Extract the (x, y) coordinate from the center of the cell holding the provided text.  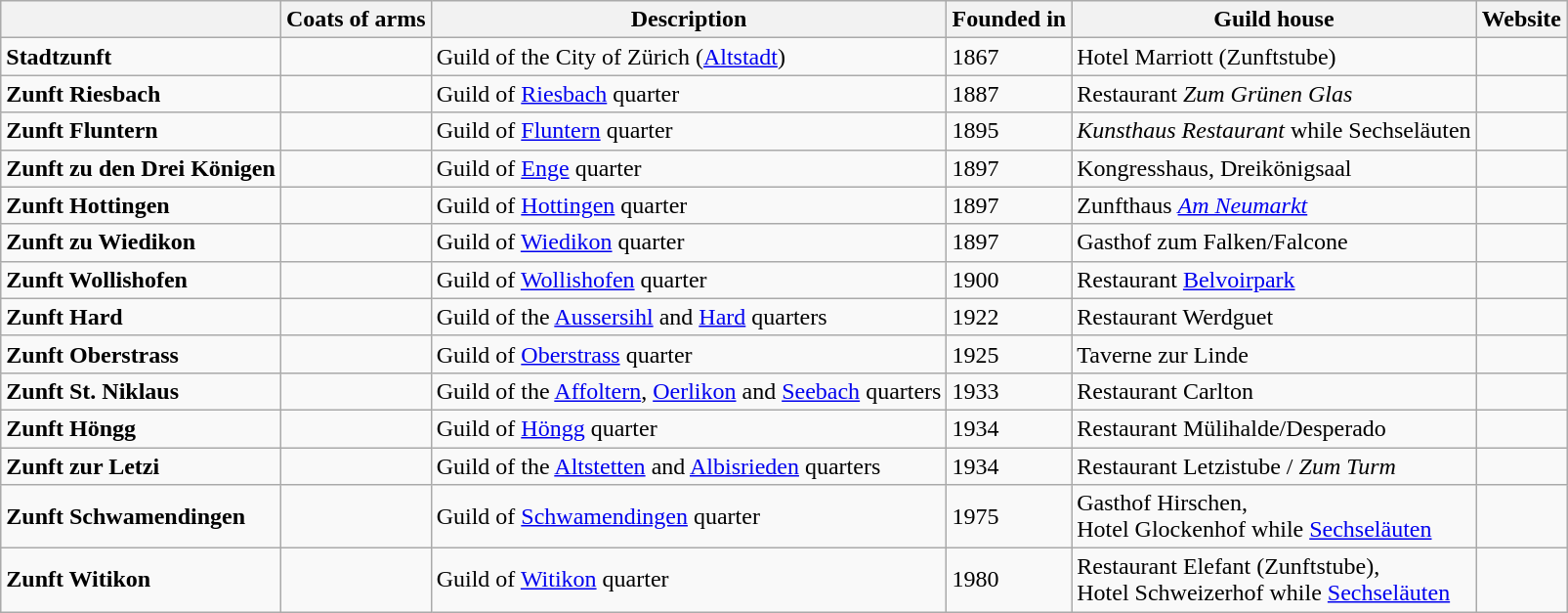
Description (689, 20)
Restaurant Mülihalde/Desperado (1274, 428)
Guild of Höngg quarter (689, 428)
Zunft Oberstrass (141, 354)
1922 (1009, 317)
Guild of Witikon quarter (689, 581)
Zunft St. Niklaus (141, 391)
Guild of Enge quarter (689, 168)
Coats of arms (356, 20)
Website (1521, 20)
Taverne zur Linde (1274, 354)
Guild of Oberstrass quarter (689, 354)
1933 (1009, 391)
Zunft Witikon (141, 581)
Zunft zur Letzi (141, 466)
Guild of Hottingen quarter (689, 205)
Guild of Riesbach quarter (689, 94)
Gasthof zum Falken/Falcone (1274, 242)
Restaurant Letzistube / Zum Turm (1274, 466)
Restaurant Elefant (Zunftstube),Hotel Schweizerhof while Sechseläuten (1274, 581)
Guild of the Aussersihl and Hard quarters (689, 317)
Kongresshaus, Dreikönigsaal (1274, 168)
Kunsthaus Restaurant while Sechseläuten (1274, 131)
Guild of Wiedikon quarter (689, 242)
Restaurant Zum Grünen Glas (1274, 94)
Zunft zu den Drei Königen (141, 168)
Zunft Hard (141, 317)
1887 (1009, 94)
Guild of the Altstetten and Albisrieden quarters (689, 466)
Zunft zu Wiedikon (141, 242)
Zunft Höngg (141, 428)
Guild of Fluntern quarter (689, 131)
Restaurant Belvoirpark (1274, 280)
Hotel Marriott (Zunftstube) (1274, 57)
Guild house (1274, 20)
1975 (1009, 516)
Zunft Fluntern (141, 131)
Gasthof Hirschen,Hotel Glockenhof while Sechseläuten (1274, 516)
Zunft Wollishofen (141, 280)
1900 (1009, 280)
Restaurant Carlton (1274, 391)
1867 (1009, 57)
Guild of Schwamendingen quarter (689, 516)
Zunft Hottingen (141, 205)
1980 (1009, 581)
Zunft Schwamendingen (141, 516)
Zunfthaus Am Neumarkt (1274, 205)
Zunft Riesbach (141, 94)
1895 (1009, 131)
Guild of the Affoltern, Oerlikon and Seebach quarters (689, 391)
Guild of the City of Zürich (Altstadt) (689, 57)
Restaurant Werdguet (1274, 317)
Stadtzunft (141, 57)
Founded in (1009, 20)
Guild of Wollishofen quarter (689, 280)
1925 (1009, 354)
